Pinpoint the cell where the given text exists, returning its (X, Y) midpoint coordinate. 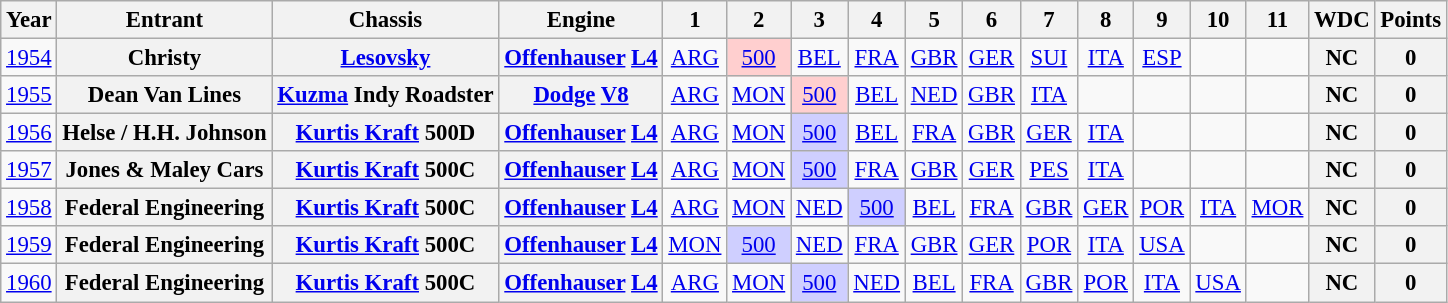
Kuzma Indy Roadster (386, 95)
1 (695, 20)
3 (820, 20)
WDC (1342, 20)
SUI (1048, 58)
Dodge V8 (581, 95)
7 (1048, 20)
Year (29, 20)
Christy (164, 58)
1954 (29, 58)
Points (1410, 20)
6 (992, 20)
9 (1162, 20)
5 (934, 20)
Entrant (164, 20)
2 (759, 20)
1957 (29, 170)
11 (1278, 20)
Engine (581, 20)
Lesovsky (386, 58)
1960 (29, 283)
Jones & Maley Cars (164, 170)
MOR (1278, 208)
1958 (29, 208)
8 (1106, 20)
ESP (1162, 58)
PES (1048, 170)
Helse / H.H. Johnson (164, 133)
1959 (29, 245)
10 (1218, 20)
Dean Van Lines (164, 95)
Kurtis Kraft 500D (386, 133)
1955 (29, 95)
4 (876, 20)
1956 (29, 133)
Chassis (386, 20)
